Determine the [X, Y] coordinate at the center of the cell enclosing the given text.  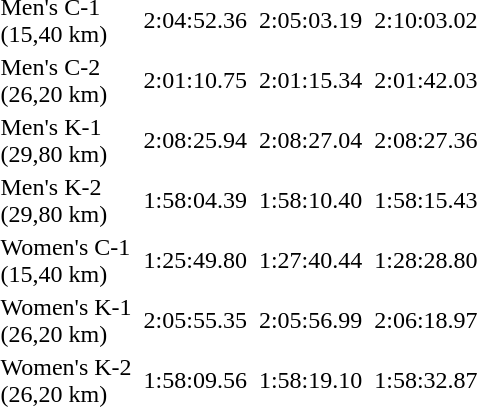
2:01:15.34 [310, 80]
1:27:40.44 [310, 260]
2:01:10.75 [195, 80]
1:58:10.40 [310, 200]
2:05:55.35 [195, 320]
2:08:27.04 [310, 140]
1:25:49.80 [195, 260]
2:05:56.99 [310, 320]
2:08:25.94 [195, 140]
1:58:04.39 [195, 200]
